Capture the cell that displays the provided text and extract its (x, y) central coordinate. 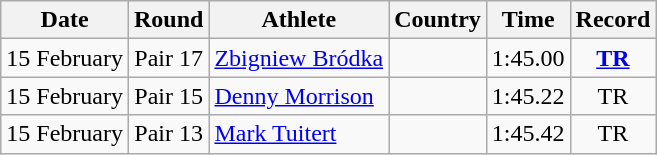
1:45.00 (528, 58)
1:45.22 (528, 96)
Zbigniew Bródka (299, 58)
Mark Tuitert (299, 134)
Pair 15 (168, 96)
Time (528, 20)
Denny Morrison (299, 96)
Pair 17 (168, 58)
Round (168, 20)
1:45.42 (528, 134)
Country (438, 20)
Athlete (299, 20)
Record (613, 20)
Date (65, 20)
Pair 13 (168, 134)
